Output the [X, Y] coordinate of the center of the cell containing the given text.  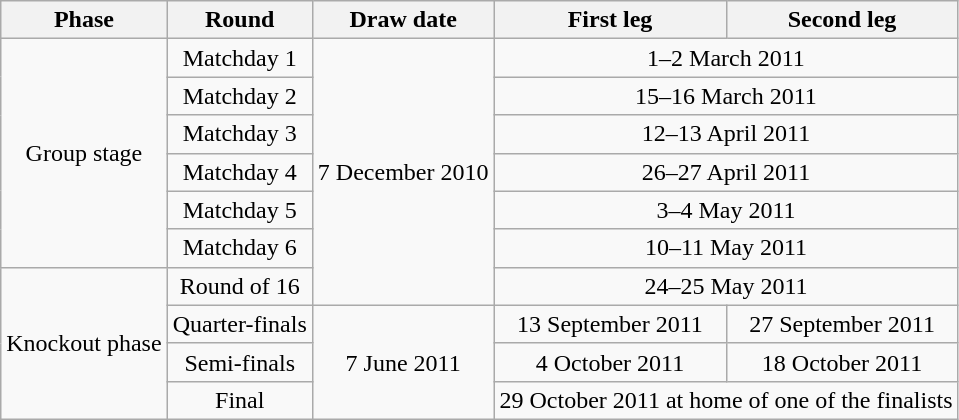
First leg [610, 20]
29 October 2011 at home of one of the finalists [726, 400]
24–25 May 2011 [726, 286]
Matchday 6 [240, 248]
Semi-finals [240, 362]
Knockout phase [84, 343]
10–11 May 2011 [726, 248]
Matchday 2 [240, 96]
7 December 2010 [403, 172]
15–16 March 2011 [726, 96]
27 September 2011 [842, 324]
3–4 May 2011 [726, 210]
12–13 April 2011 [726, 134]
Matchday 4 [240, 172]
Matchday 3 [240, 134]
18 October 2011 [842, 362]
4 October 2011 [610, 362]
Phase [84, 20]
26–27 April 2011 [726, 172]
Matchday 5 [240, 210]
Round [240, 20]
Round of 16 [240, 286]
7 June 2011 [403, 362]
Group stage [84, 153]
Draw date [403, 20]
1–2 March 2011 [726, 58]
Second leg [842, 20]
Quarter-finals [240, 324]
Matchday 1 [240, 58]
Final [240, 400]
13 September 2011 [610, 324]
